Return (x, y) of the center of cell containing provided text 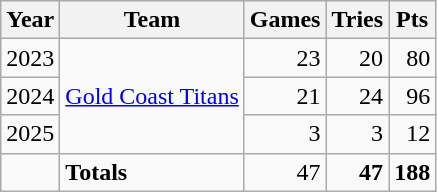
23 (285, 58)
2024 (30, 96)
21 (285, 96)
Games (285, 20)
Team (152, 20)
188 (412, 172)
Totals (152, 172)
Year (30, 20)
Pts (412, 20)
2025 (30, 134)
80 (412, 58)
96 (412, 96)
Gold Coast Titans (152, 96)
Tries (358, 20)
12 (412, 134)
2023 (30, 58)
24 (358, 96)
20 (358, 58)
